Extract the [X, Y] coordinate from the center of the cell holding the provided text.  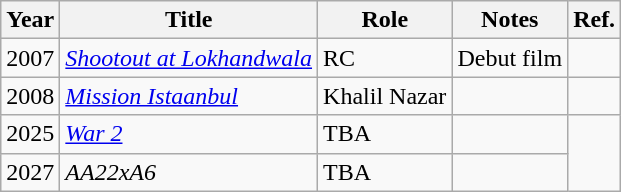
AA22xA6 [189, 172]
War 2 [189, 134]
Debut film [510, 58]
2025 [30, 134]
Mission Istaanbul [189, 96]
2027 [30, 172]
Ref. [594, 20]
Khalil Nazar [385, 96]
Role [385, 20]
2008 [30, 96]
Notes [510, 20]
RC [385, 58]
2007 [30, 58]
Title [189, 20]
Shootout at Lokhandwala [189, 58]
Year [30, 20]
